Search for the cell housing the specified text and yield its (X, Y) center coordinate. 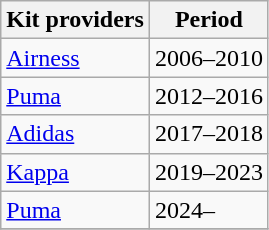
2024– (208, 210)
2012–2016 (208, 96)
Kappa (76, 172)
2019–2023 (208, 172)
Kit providers (76, 20)
Adidas (76, 134)
2017–2018 (208, 134)
Period (208, 20)
2006–2010 (208, 58)
Airness (76, 58)
